Return the (X, Y) coordinate for the center point of the cell that contains the specified text.  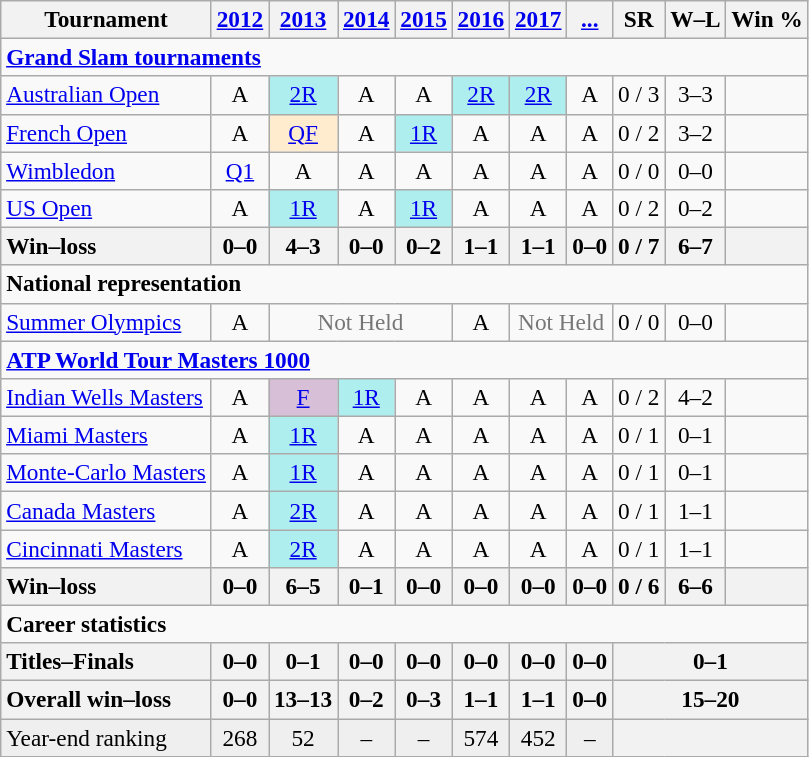
National representation (404, 284)
268 (240, 737)
Career statistics (404, 624)
Titles–Finals (106, 662)
0 / 7 (639, 246)
574 (480, 737)
SR (639, 19)
... (590, 19)
52 (304, 737)
452 (538, 737)
4–2 (696, 397)
2016 (480, 19)
Miami Masters (106, 435)
2013 (304, 19)
W–L (696, 19)
6–6 (696, 586)
3–2 (696, 133)
Tournament (106, 19)
Cincinnati Masters (106, 548)
2012 (240, 19)
ATP World Tour Masters 1000 (404, 359)
2014 (366, 19)
6–5 (304, 586)
Australian Open (106, 95)
French Open (106, 133)
13–13 (304, 699)
3–3 (696, 95)
QF (304, 133)
Year-end ranking (106, 737)
Overall win–loss (106, 699)
15–20 (711, 699)
6–7 (696, 246)
0–3 (424, 699)
2017 (538, 19)
Grand Slam tournaments (404, 57)
Monte-Carlo Masters (106, 473)
F (304, 397)
0 / 6 (639, 586)
0 / 3 (639, 95)
2015 (424, 19)
Canada Masters (106, 510)
Indian Wells Masters (106, 397)
US Open (106, 208)
4–3 (304, 246)
Summer Olympics (106, 322)
Q1 (240, 170)
Wimbledon (106, 170)
Win % (767, 19)
